Locate the cell with the specified text and output its [x, y] center coordinate. 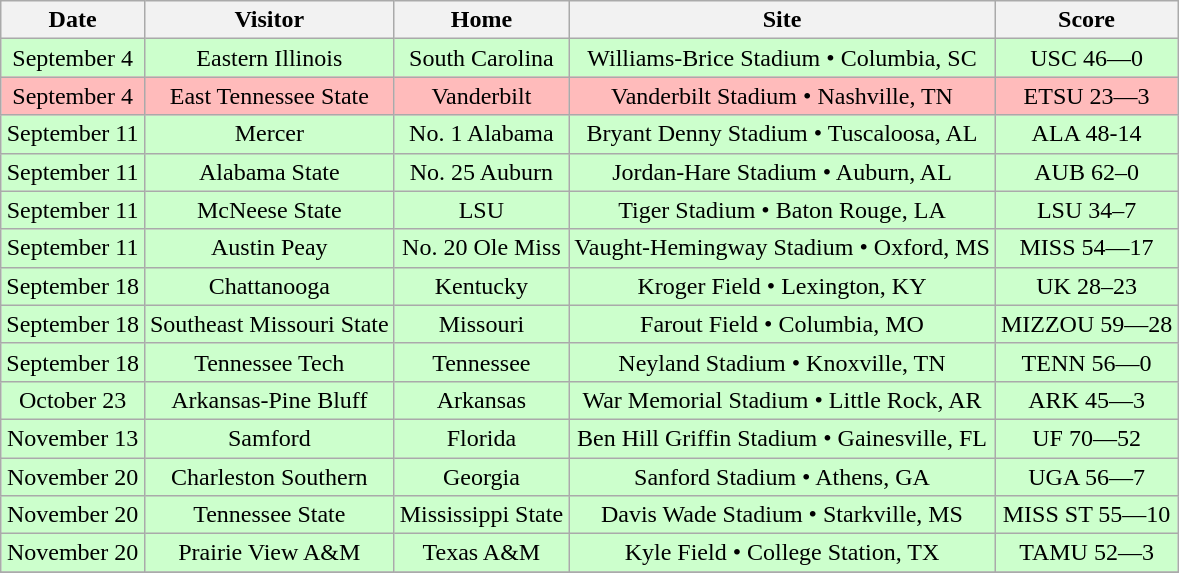
Kroger Field • Lexington, KY [782, 286]
Eastern Illinois [269, 58]
MIZZOU 59—28 [1086, 324]
South Carolina [481, 58]
Visitor [269, 20]
LSU 34–7 [1086, 210]
Texas A&M [481, 553]
Prairie View A&M [269, 553]
Farout Field • Columbia, MO [782, 324]
Date [73, 20]
Site [782, 20]
War Memorial Stadium • Little Rock, AR [782, 400]
Home [481, 20]
Alabama State [269, 172]
Ben Hill Griffin Stadium • Gainesville, FL [782, 438]
No. 20 Ole Miss [481, 248]
Mississippi State [481, 515]
Samford [269, 438]
Arkansas-Pine Bluff [269, 400]
Davis Wade Stadium • Starkville, MS [782, 515]
UGA 56—7 [1086, 477]
ETSU 23—3 [1086, 96]
Vanderbilt Stadium • Nashville, TN [782, 96]
TAMU 52—3 [1086, 553]
Sanford Stadium • Athens, GA [782, 477]
AUB 62–0 [1086, 172]
MISS 54—17 [1086, 248]
Score [1086, 20]
USC 46—0 [1086, 58]
November 13 [73, 438]
Tennessee State [269, 515]
Tennessee [481, 362]
Chattanooga [269, 286]
Vaught-Hemingway Stadium • Oxford, MS [782, 248]
Austin Peay [269, 248]
ARK 45—3 [1086, 400]
Tiger Stadium • Baton Rouge, LA [782, 210]
Neyland Stadium • Knoxville, TN [782, 362]
No. 1 Alabama [481, 134]
Williams-Brice Stadium • Columbia, SC [782, 58]
Arkansas [481, 400]
LSU [481, 210]
Kentucky [481, 286]
TENN 56—0 [1086, 362]
Mercer [269, 134]
Kyle Field • College Station, TX [782, 553]
Vanderbilt [481, 96]
East Tennessee State [269, 96]
McNeese State [269, 210]
Missouri [481, 324]
Jordan-Hare Stadium • Auburn, AL [782, 172]
ALA 48-14 [1086, 134]
October 23 [73, 400]
No. 25 Auburn [481, 172]
MISS ST 55—10 [1086, 515]
UK 28–23 [1086, 286]
Charleston Southern [269, 477]
Georgia [481, 477]
UF 70—52 [1086, 438]
Bryant Denny Stadium • Tuscaloosa, AL [782, 134]
Tennessee Tech [269, 362]
Florida [481, 438]
Southeast Missouri State [269, 324]
